Identify which cell holds the provided text, then report its (X, Y) central coordinate. 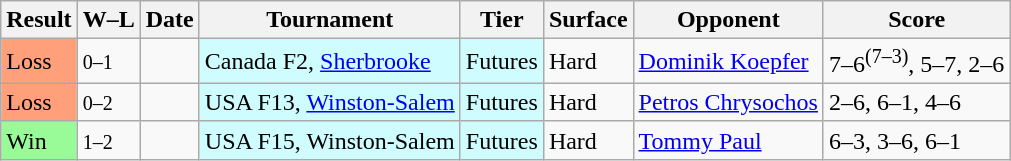
Tournament (330, 20)
1–2 (108, 140)
Tier (502, 20)
Date (170, 20)
Win (39, 140)
Score (916, 20)
Opponent (728, 20)
USA F13, Winston-Salem (330, 102)
Dominik Koepfer (728, 62)
Result (39, 20)
Surface (588, 20)
Tommy Paul (728, 140)
6–3, 3–6, 6–1 (916, 140)
2–6, 6–1, 4–6 (916, 102)
USA F15, Winston-Salem (330, 140)
0–2 (108, 102)
Canada F2, Sherbrooke (330, 62)
Petros Chrysochos (728, 102)
0–1 (108, 62)
W–L (108, 20)
7–6(7–3), 5–7, 2–6 (916, 62)
